Extract the (x, y) coordinate from the center of the cell holding the provided text.  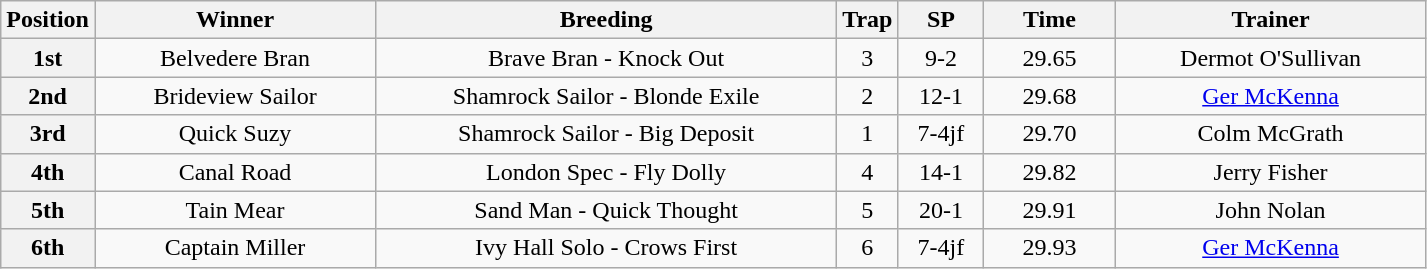
29.70 (1050, 134)
London Spec - Fly Dolly (606, 172)
4th (48, 172)
5th (48, 210)
Ivy Hall Solo - Crows First (606, 248)
Quick Suzy (234, 134)
5 (868, 210)
1st (48, 58)
3rd (48, 134)
Breeding (606, 20)
Belvedere Bran (234, 58)
Jerry Fisher (1270, 172)
Tain Mear (234, 210)
Brave Bran - Knock Out (606, 58)
Shamrock Sailor - Blonde Exile (606, 96)
Colm McGrath (1270, 134)
29.91 (1050, 210)
Trap (868, 20)
Shamrock Sailor - Big Deposit (606, 134)
3 (868, 58)
Captain Miller (234, 248)
Position (48, 20)
29.68 (1050, 96)
20-1 (941, 210)
Sand Man - Quick Thought (606, 210)
2 (868, 96)
Dermot O'Sullivan (1270, 58)
Winner (234, 20)
6th (48, 248)
14-1 (941, 172)
Time (1050, 20)
Trainer (1270, 20)
6 (868, 248)
29.82 (1050, 172)
SP (941, 20)
John Nolan (1270, 210)
29.65 (1050, 58)
1 (868, 134)
4 (868, 172)
Brideview Sailor (234, 96)
9-2 (941, 58)
12-1 (941, 96)
29.93 (1050, 248)
Canal Road (234, 172)
2nd (48, 96)
